Determine the (x, y) coordinate at the center of the cell enclosing the given text.  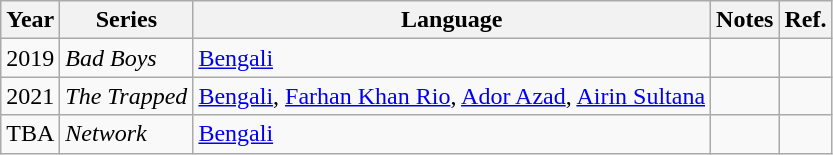
2021 (30, 96)
Network (126, 134)
2019 (30, 58)
Bad Boys (126, 58)
Series (126, 20)
Language (452, 20)
The Trapped (126, 96)
Ref. (806, 20)
Year (30, 20)
Bengali, Farhan Khan Rio, Ador Azad, Airin Sultana (452, 96)
TBA (30, 134)
Notes (745, 20)
